Extract the (x, y) coordinate from the center of the cell holding the provided text.  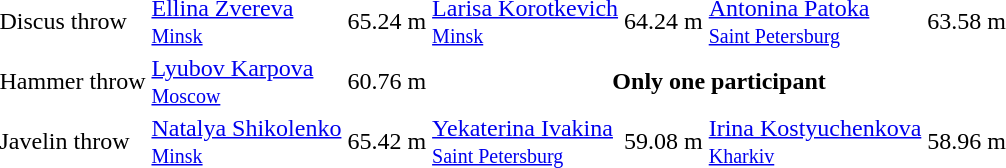
Lyubov Karpova Moscow (246, 82)
60.76 m (387, 82)
